Identify which cell holds the provided text, then report its [X, Y] central coordinate. 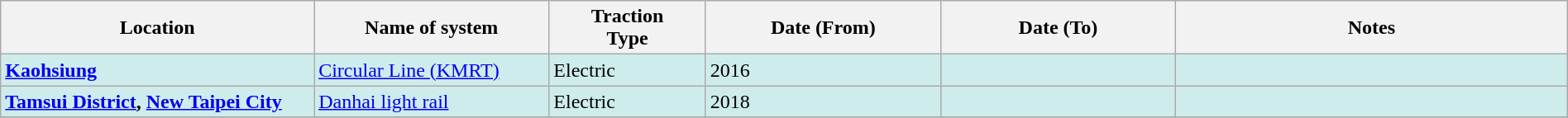
Circular Line (KMRT) [432, 70]
TractionType [627, 28]
Tamsui District, New Taipei City [157, 101]
Location [157, 28]
Date (To) [1058, 28]
Danhai light rail [432, 101]
2018 [823, 101]
2016 [823, 70]
Date (From) [823, 28]
Notes [1372, 28]
Kaohsiung [157, 70]
Name of system [432, 28]
